Return [X, Y] of the center of cell containing provided text 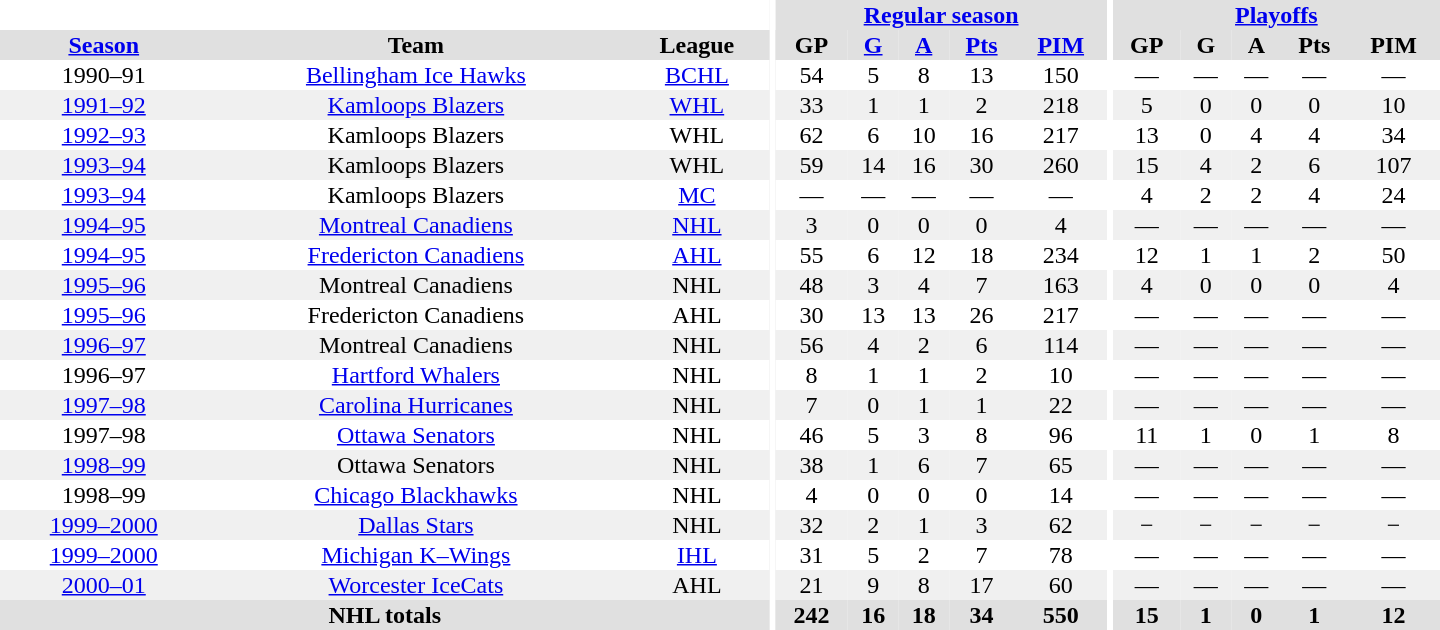
IHL [696, 555]
Chicago Blackhawks [416, 495]
60 [1060, 585]
22 [1060, 405]
1992–93 [104, 135]
24 [1394, 195]
1991–92 [104, 105]
Michigan K–Wings [416, 555]
150 [1060, 75]
96 [1060, 435]
107 [1394, 165]
55 [812, 255]
242 [812, 615]
21 [812, 585]
Team [416, 45]
Regular season [941, 15]
MC [696, 195]
163 [1060, 285]
9 [873, 585]
11 [1147, 435]
League [696, 45]
Playoffs [1276, 15]
Worcester IceCats [416, 585]
Dallas Stars [416, 525]
54 [812, 75]
Hartford Whalers [416, 375]
46 [812, 435]
NHL totals [384, 615]
33 [812, 105]
48 [812, 285]
114 [1060, 345]
550 [1060, 615]
260 [1060, 165]
32 [812, 525]
234 [1060, 255]
Season [104, 45]
78 [1060, 555]
59 [812, 165]
65 [1060, 465]
17 [982, 585]
218 [1060, 105]
26 [982, 315]
2000–01 [104, 585]
Carolina Hurricanes [416, 405]
1990–91 [104, 75]
38 [812, 465]
BCHL [696, 75]
31 [812, 555]
Bellingham Ice Hawks [416, 75]
56 [812, 345]
50 [1394, 255]
